Search for the cell housing the specified text and yield its [X, Y] center coordinate. 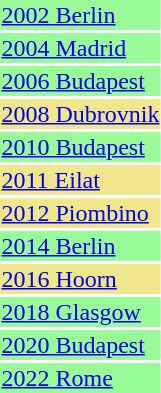
2014 Berlin [80, 246]
2011 Eilat [80, 180]
2018 Glasgow [80, 312]
2004 Madrid [80, 48]
2002 Berlin [80, 15]
2010 Budapest [80, 147]
2012 Piombino [80, 213]
2016 Hoorn [80, 279]
2022 Rome [80, 378]
2020 Budapest [80, 345]
2008 Dubrovnik [80, 114]
2006 Budapest [80, 81]
